Provide the (x, y) coordinate of the cell's center where the given text is located.  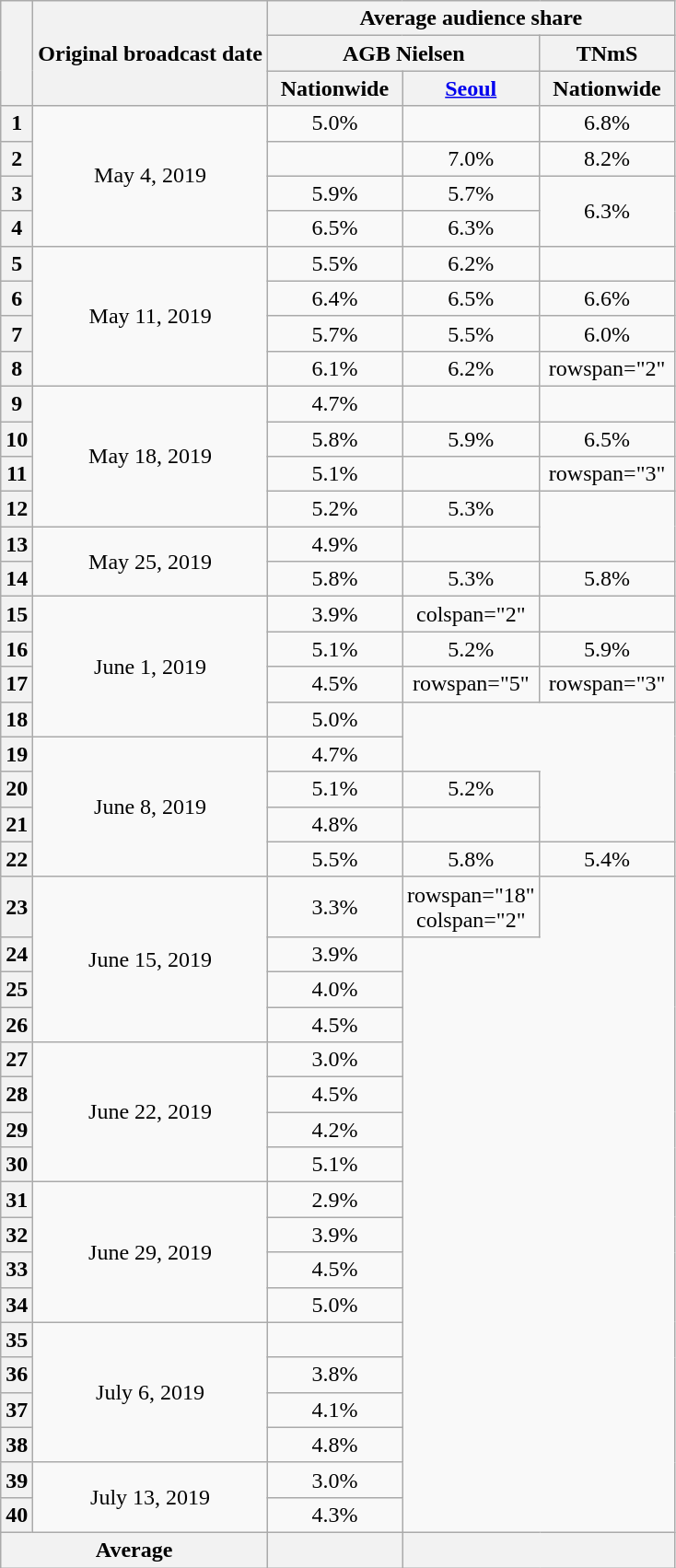
Original broadcast date (151, 53)
25 (17, 989)
15 (17, 614)
3 (17, 193)
July 6, 2019 (151, 1392)
20 (17, 789)
8.2% (607, 158)
Average (134, 1550)
July 13, 2019 (151, 1497)
June 29, 2019 (151, 1252)
1 (17, 123)
4.0% (334, 989)
6.6% (607, 298)
May 4, 2019 (151, 176)
5.4% (607, 859)
27 (17, 1060)
TNmS (607, 53)
7.0% (471, 158)
10 (17, 439)
38 (17, 1445)
AGB Nielsen (403, 53)
May 11, 2019 (151, 316)
31 (17, 1200)
Seoul (471, 88)
21 (17, 824)
rowspan="2" (607, 368)
13 (17, 544)
12 (17, 509)
rowspan="5" (471, 684)
colspan="2" (471, 614)
rowspan="18" colspan="2" (471, 906)
6.8% (607, 123)
6.4% (334, 298)
June 8, 2019 (151, 807)
36 (17, 1375)
32 (17, 1235)
6.1% (334, 368)
5 (17, 263)
3.3% (334, 906)
3.8% (334, 1375)
2.9% (334, 1200)
May 25, 2019 (151, 562)
6 (17, 298)
28 (17, 1095)
June 15, 2019 (151, 959)
June 22, 2019 (151, 1112)
37 (17, 1410)
2 (17, 158)
9 (17, 403)
22 (17, 859)
26 (17, 1025)
4.2% (334, 1130)
8 (17, 368)
Average audience share (471, 18)
39 (17, 1480)
19 (17, 754)
40 (17, 1515)
18 (17, 719)
7 (17, 333)
23 (17, 906)
June 1, 2019 (151, 667)
33 (17, 1270)
17 (17, 684)
May 18, 2019 (151, 456)
11 (17, 474)
4.1% (334, 1410)
4.3% (334, 1515)
29 (17, 1130)
34 (17, 1305)
35 (17, 1340)
4 (17, 228)
24 (17, 954)
14 (17, 579)
16 (17, 649)
6.0% (607, 333)
30 (17, 1165)
4.9% (334, 544)
